Pinpoint the cell where the given text exists, returning its (X, Y) midpoint coordinate. 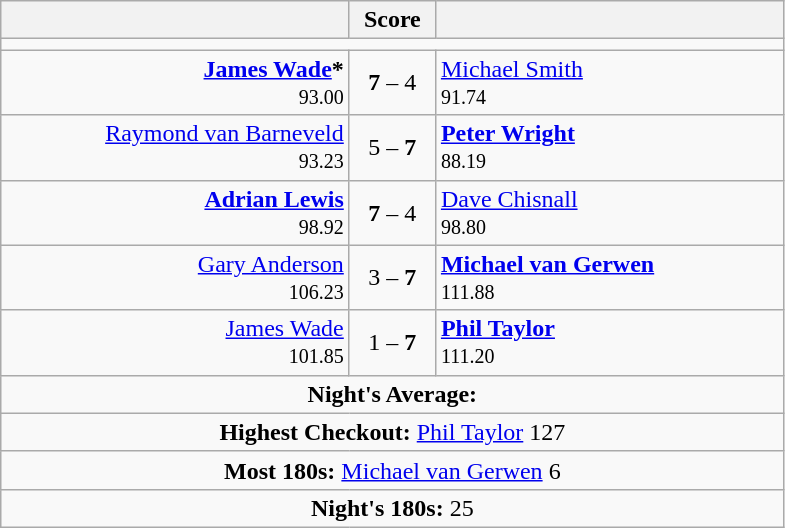
Night's Average: (392, 394)
Peter Wright 88.19 (610, 148)
Michael van Gerwen 111.88 (610, 278)
Night's 180s: 25 (392, 508)
1 – 7 (392, 342)
James Wade 101.85 (176, 342)
Adrian Lewis 98.92 (176, 212)
Raymond van Barneveld 93.23 (176, 148)
Gary Anderson 106.23 (176, 278)
James Wade* 93.00 (176, 82)
Dave Chisnall 98.80 (610, 212)
Score (392, 20)
Highest Checkout: Phil Taylor 127 (392, 432)
5 – 7 (392, 148)
Michael Smith 91.74 (610, 82)
3 – 7 (392, 278)
Most 180s: Michael van Gerwen 6 (392, 470)
Phil Taylor 111.20 (610, 342)
